Find where the given text appears and provide that cell's center as (X, Y) coordinate. 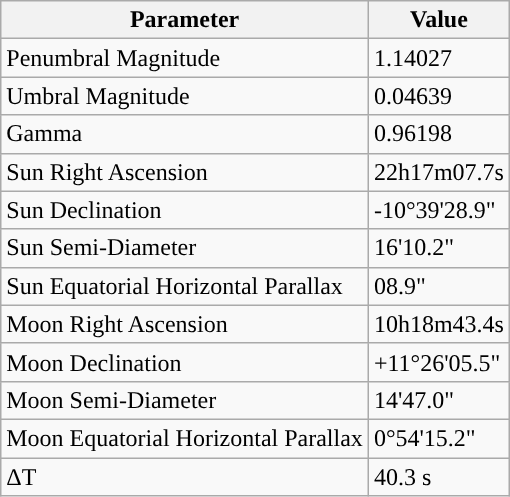
Sun Semi-Diameter (185, 248)
0.96198 (438, 134)
40.3 s (438, 477)
Parameter (185, 20)
1.14027 (438, 58)
Moon Semi-Diameter (185, 400)
Sun Equatorial Horizontal Parallax (185, 286)
Sun Right Ascension (185, 172)
08.9" (438, 286)
Sun Declination (185, 210)
0.04639 (438, 96)
ΔT (185, 477)
Gamma (185, 134)
16'10.2" (438, 248)
Penumbral Magnitude (185, 58)
-10°39'28.9" (438, 210)
Value (438, 20)
Moon Declination (185, 362)
22h17m07.7s (438, 172)
Moon Right Ascension (185, 324)
14'47.0" (438, 400)
+11°26'05.5" (438, 362)
Moon Equatorial Horizontal Parallax (185, 438)
Umbral Magnitude (185, 96)
0°54'15.2" (438, 438)
10h18m43.4s (438, 324)
